Search for the cell housing the specified text and yield its (X, Y) center coordinate. 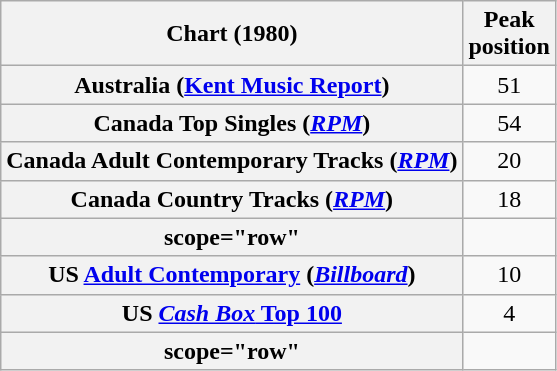
51 (509, 85)
Chart (1980) (232, 34)
Canada Adult Contemporary Tracks (RPM) (232, 161)
US Cash Box Top 100 (232, 313)
Peakposition (509, 34)
Australia (Kent Music Report) (232, 85)
Canada Top Singles (RPM) (232, 123)
US Adult Contemporary (Billboard) (232, 275)
54 (509, 123)
20 (509, 161)
10 (509, 275)
4 (509, 313)
18 (509, 199)
Canada Country Tracks (RPM) (232, 199)
